Identify which cell holds the provided text, then report its [x, y] central coordinate. 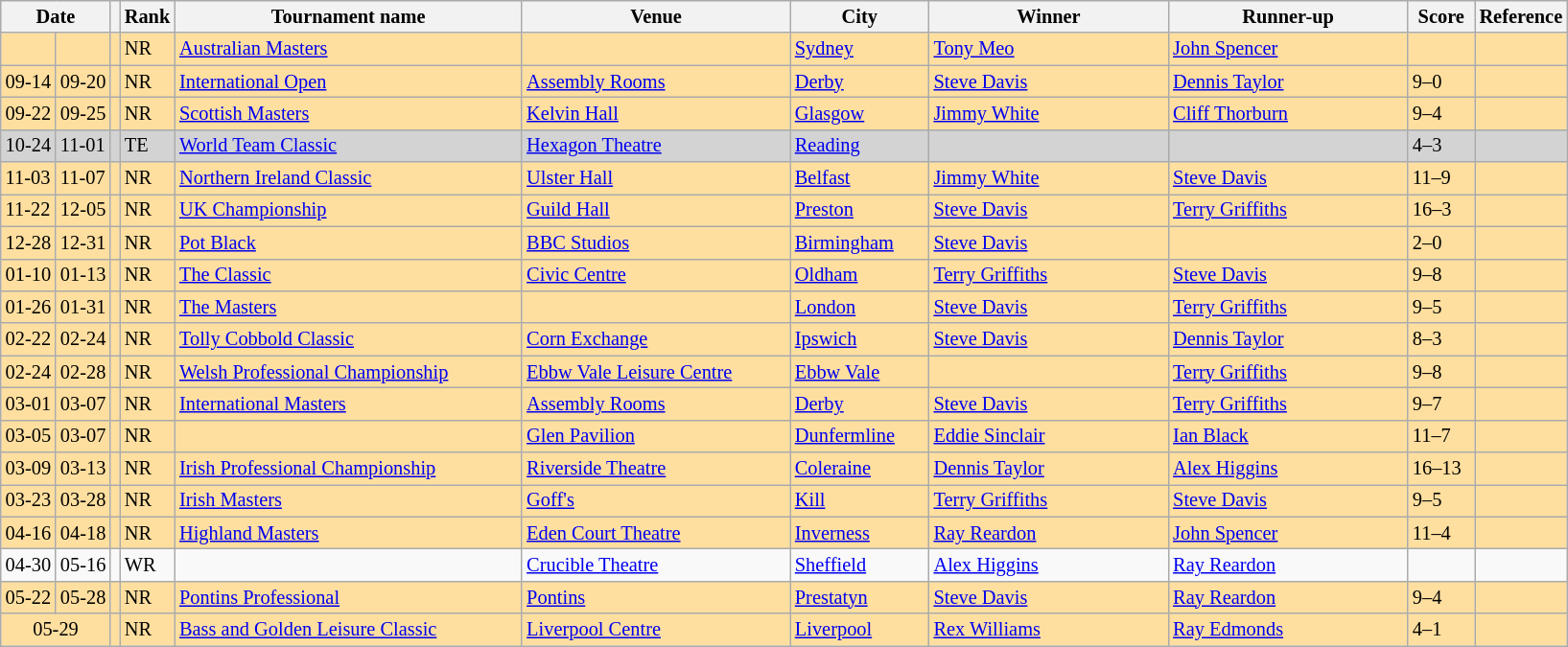
Date [56, 16]
Welsh Professional Championship [348, 372]
04-16 [29, 533]
World Team Classic [348, 146]
01-10 [29, 275]
01-26 [29, 307]
International Masters [348, 404]
03-28 [82, 500]
Venue [656, 16]
WR [148, 565]
11-22 [29, 210]
Kill [859, 500]
Bass and Golden Leisure Classic [348, 630]
Reference [1521, 16]
UK Championship [348, 210]
Ipswich [859, 339]
16–13 [1441, 469]
Rex Williams [1049, 630]
16–3 [1441, 210]
09-20 [82, 81]
02-22 [29, 339]
2–0 [1441, 243]
4–3 [1441, 146]
9–0 [1441, 81]
Pontins [656, 597]
Eden Court Theatre [656, 533]
03-13 [82, 469]
Guild Hall [656, 210]
Winner [1049, 16]
09-25 [82, 113]
City [859, 16]
Goff's [656, 500]
03-09 [29, 469]
05-16 [82, 565]
12-05 [82, 210]
Hexagon Theatre [656, 146]
Pot Black [348, 243]
Crucible Theatre [656, 565]
04-18 [82, 533]
Civic Centre [656, 275]
Sheffield [859, 565]
Corn Exchange [656, 339]
11–9 [1441, 178]
4–1 [1441, 630]
Belfast [859, 178]
Ebbw Vale Leisure Centre [656, 372]
03-05 [29, 436]
11-01 [82, 146]
Birmingham [859, 243]
Glen Pavilion [656, 436]
Ian Black [1288, 436]
TE [148, 146]
Ebbw Vale [859, 372]
Inverness [859, 533]
Irish Professional Championship [348, 469]
Tournament name [348, 16]
Irish Masters [348, 500]
Runner-up [1288, 16]
Ulster Hall [656, 178]
Sydney [859, 49]
01-31 [82, 307]
International Open [348, 81]
05-28 [82, 597]
02-28 [82, 372]
Eddie Sinclair [1049, 436]
Tony Meo [1049, 49]
09-22 [29, 113]
Highland Masters [348, 533]
9–7 [1441, 404]
12-28 [29, 243]
03-23 [29, 500]
12-31 [82, 243]
The Masters [348, 307]
Coleraine [859, 469]
Kelvin Hall [656, 113]
05-22 [29, 597]
Tolly Cobbold Classic [348, 339]
8–3 [1441, 339]
Liverpool Centre [656, 630]
Scottish Masters [348, 113]
Cliff Thorburn [1288, 113]
The Classic [348, 275]
Score [1441, 16]
Rank [148, 16]
Liverpool [859, 630]
03-01 [29, 404]
11-03 [29, 178]
BBC Studios [656, 243]
Australian Masters [348, 49]
Riverside Theatre [656, 469]
04-30 [29, 565]
01-13 [82, 275]
Glasgow [859, 113]
London [859, 307]
05-29 [56, 630]
11–4 [1441, 533]
Prestatyn [859, 597]
Oldham [859, 275]
10-24 [29, 146]
Dunfermline [859, 436]
Preston [859, 210]
11-07 [82, 178]
Ray Edmonds [1288, 630]
Reading [859, 146]
Northern Ireland Classic [348, 178]
Pontins Professional [348, 597]
11–7 [1441, 436]
09-14 [29, 81]
